Extract the [x, y] coordinate from the center of the cell holding the provided text.  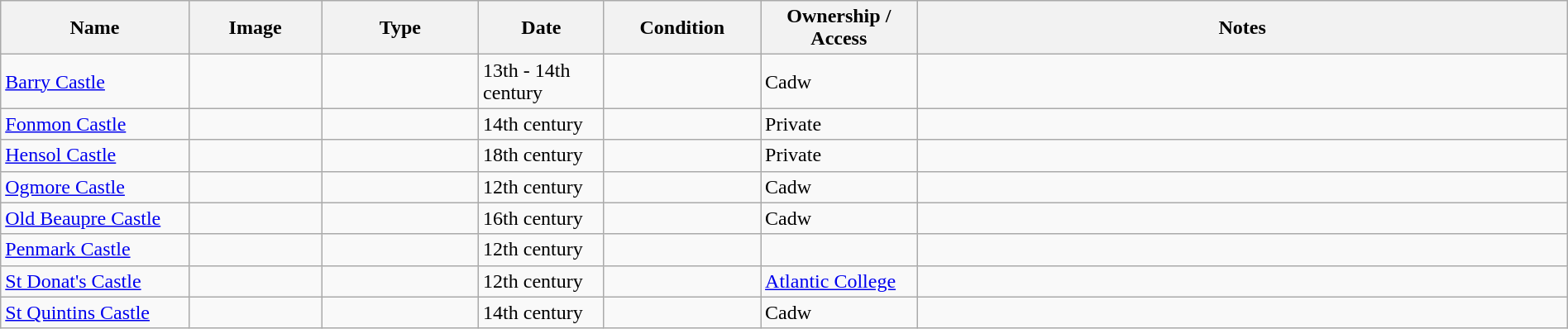
Ownership / Access [839, 28]
Name [94, 28]
13th - 14th century [542, 81]
St Quintins Castle [94, 312]
Hensol Castle [94, 155]
Ogmore Castle [94, 187]
Barry Castle [94, 81]
16th century [542, 218]
18th century [542, 155]
Penmark Castle [94, 250]
St Donat's Castle [94, 281]
Notes [1242, 28]
Type [400, 28]
Fonmon Castle [94, 124]
Old Beaupre Castle [94, 218]
Image [255, 28]
Atlantic College [839, 281]
Date [542, 28]
Condition [681, 28]
